Locate the cell with the specified text and output its (X, Y) center coordinate. 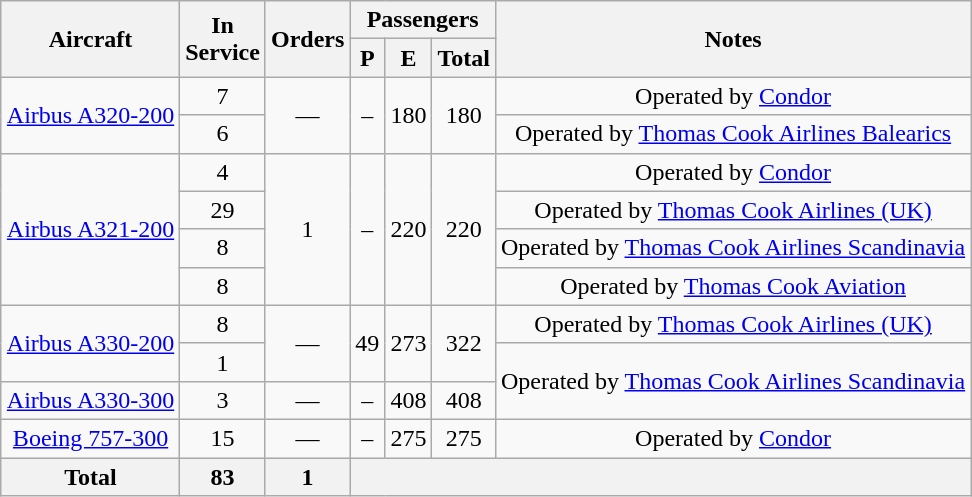
7 (223, 96)
83 (223, 477)
P (368, 58)
3 (223, 400)
Boeing 757-300 (90, 438)
Operated by Thomas Cook Aviation (732, 286)
49 (368, 343)
4 (223, 172)
E (408, 58)
Airbus A330-200 (90, 343)
Passengers (423, 20)
273 (408, 343)
6 (223, 134)
322 (464, 343)
Operated by Thomas Cook Airlines Balearics (732, 134)
Airbus A321-200 (90, 229)
InService (223, 39)
Airbus A330-300 (90, 400)
29 (223, 210)
Aircraft (90, 39)
Notes (732, 39)
15 (223, 438)
Airbus A320-200 (90, 115)
Orders (307, 39)
